Identify which cell holds the provided text, then report its [X, Y] central coordinate. 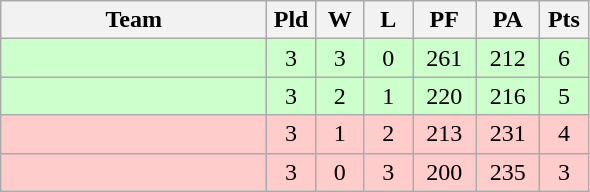
PF [444, 20]
216 [508, 96]
200 [444, 172]
5 [564, 96]
W [340, 20]
220 [444, 96]
261 [444, 58]
Pld [292, 20]
Pts [564, 20]
6 [564, 58]
PA [508, 20]
4 [564, 134]
235 [508, 172]
Team [134, 20]
231 [508, 134]
212 [508, 58]
213 [444, 134]
L [388, 20]
